Provide the (x, y) coordinate of the cell's center where the given text is located.  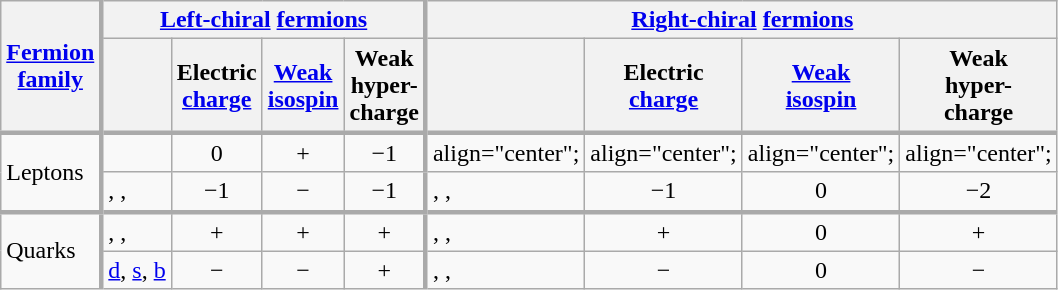
Quarks (52, 251)
Right-chiral fermions (742, 20)
Fermion family (52, 67)
Leptons (52, 172)
−2 (978, 192)
d, s, b (136, 270)
Left-chiral fermions (264, 20)
